Search for the cell housing the specified text and yield its [X, Y] center coordinate. 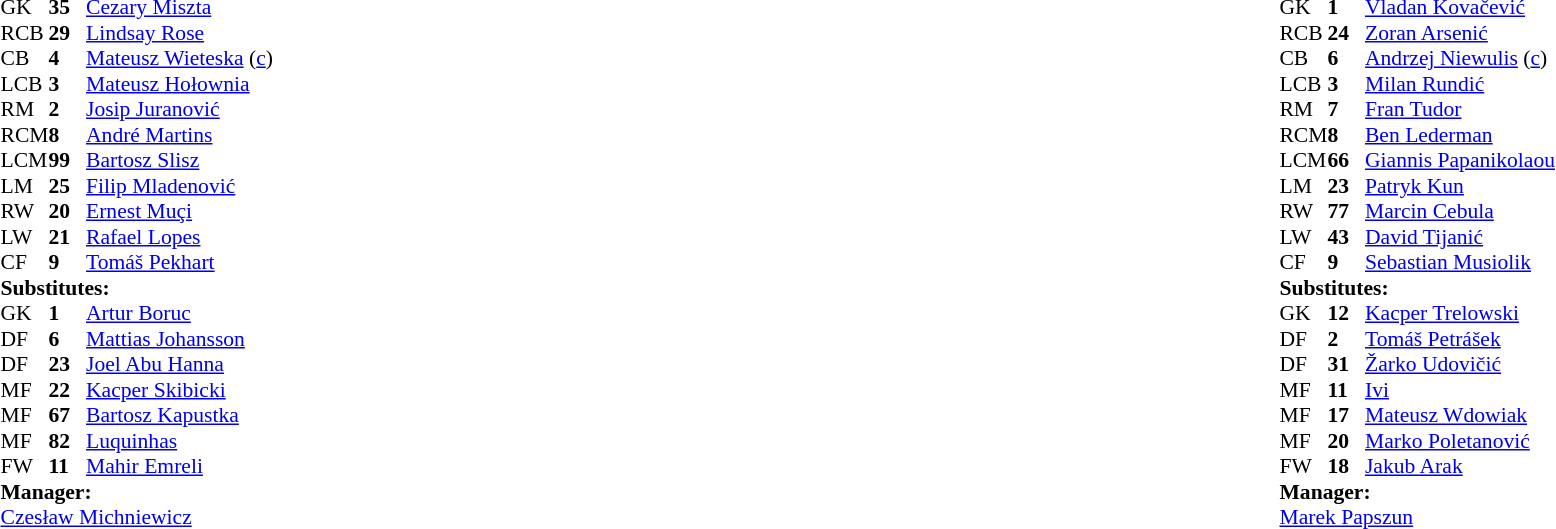
Sebastian Musiolik [1460, 263]
Ernest Muçi [180, 211]
12 [1346, 313]
Zoran Arsenić [1460, 33]
David Tijanić [1460, 237]
1 [67, 313]
Luquinhas [180, 441]
24 [1346, 33]
Ivi [1460, 390]
Bartosz Kapustka [180, 415]
Rafael Lopes [180, 237]
Jakub Arak [1460, 467]
25 [67, 186]
Artur Boruc [180, 313]
18 [1346, 467]
77 [1346, 211]
Žarko Udovičić [1460, 365]
Mateusz Wdowiak [1460, 415]
Marko Poletanović [1460, 441]
29 [67, 33]
22 [67, 390]
Mateusz Wieteska (c) [180, 59]
Marcin Cebula [1460, 211]
43 [1346, 237]
21 [67, 237]
82 [67, 441]
Filip Mladenović [180, 186]
Giannis Papanikolaou [1460, 161]
Ben Lederman [1460, 135]
Tomáš Pekhart [180, 263]
Patryk Kun [1460, 186]
Bartosz Slisz [180, 161]
7 [1346, 109]
Mateusz Hołownia [180, 84]
Josip Juranović [180, 109]
99 [67, 161]
Mahir Emreli [180, 467]
Joel Abu Hanna [180, 365]
4 [67, 59]
67 [67, 415]
31 [1346, 365]
Lindsay Rose [180, 33]
66 [1346, 161]
Mattias Johansson [180, 339]
Milan Rundić [1460, 84]
André Martins [180, 135]
Tomáš Petrášek [1460, 339]
Andrzej Niewulis (c) [1460, 59]
Kacper Trelowski [1460, 313]
17 [1346, 415]
Kacper Skibicki [180, 390]
Fran Tudor [1460, 109]
